Return the (X, Y) coordinate for the center point of the cell that contains the specified text.  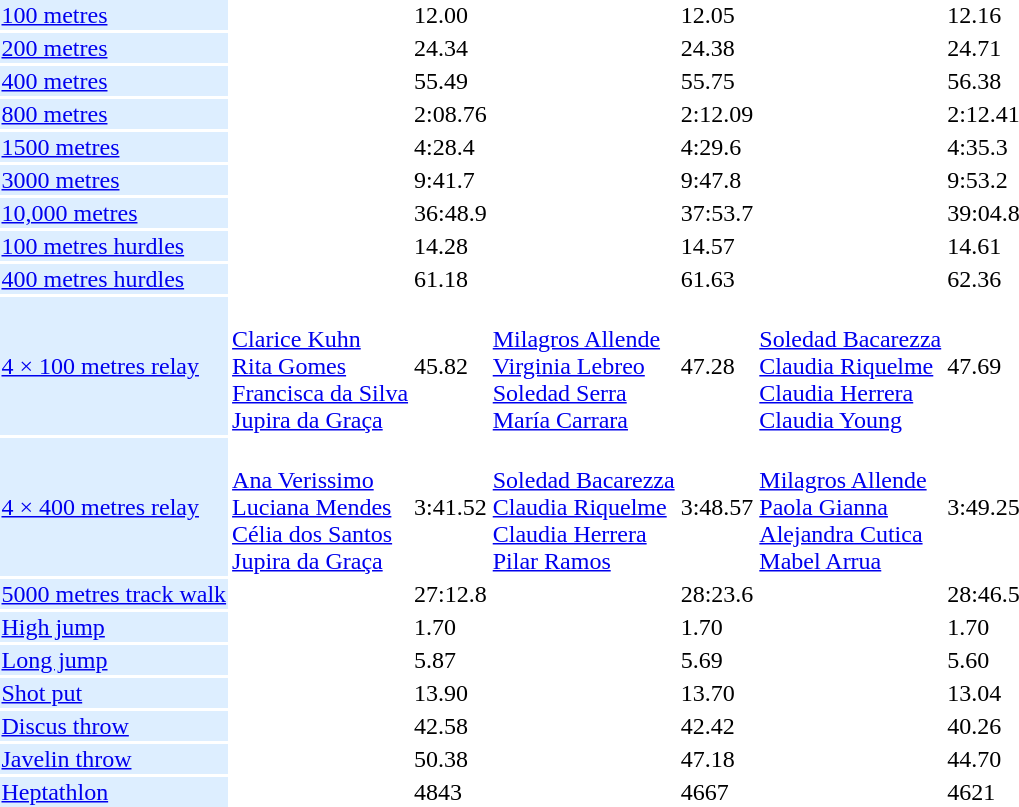
Shot put (114, 693)
61.63 (717, 279)
14.57 (717, 246)
14.28 (451, 246)
Long jump (114, 660)
100 metres (114, 15)
1500 metres (114, 147)
45.82 (451, 366)
27:12.8 (451, 594)
24.34 (451, 48)
3:48.57 (717, 507)
13.70 (717, 693)
61.18 (451, 279)
800 metres (114, 114)
400 metres hurdles (114, 279)
13.90 (451, 693)
12.05 (717, 15)
Soledad BacarezzaClaudia RiquelmeClaudia HerreraClaudia Young (850, 366)
200 metres (114, 48)
4843 (451, 792)
4 × 400 metres relay (114, 507)
5.87 (451, 660)
55.49 (451, 81)
Milagros AllendeVirginia LebreoSoledad SerraMaría Carrara (584, 366)
2:12.09 (717, 114)
37:53.7 (717, 213)
Heptathlon (114, 792)
Clarice KuhnRita GomesFrancisca da SilvaJupira da Graça (320, 366)
47.18 (717, 759)
3:41.52 (451, 507)
Soledad BacarezzaClaudia RiquelmeClaudia HerreraPilar Ramos (584, 507)
47.28 (717, 366)
5.69 (717, 660)
2:08.76 (451, 114)
Javelin throw (114, 759)
Milagros AllendePaola GiannaAlejandra CuticaMabel Arrua (850, 507)
9:47.8 (717, 180)
55.75 (717, 81)
4:29.6 (717, 147)
42.58 (451, 726)
24.38 (717, 48)
3000 metres (114, 180)
42.42 (717, 726)
High jump (114, 627)
Ana VerissimoLuciana MendesCélia dos SantosJupira da Graça (320, 507)
36:48.9 (451, 213)
50.38 (451, 759)
10,000 metres (114, 213)
Discus throw (114, 726)
4667 (717, 792)
5000 metres track walk (114, 594)
4 × 100 metres relay (114, 366)
100 metres hurdles (114, 246)
9:41.7 (451, 180)
28:23.6 (717, 594)
12.00 (451, 15)
400 metres (114, 81)
4:28.4 (451, 147)
